Return (x, y) of the center of cell containing provided text 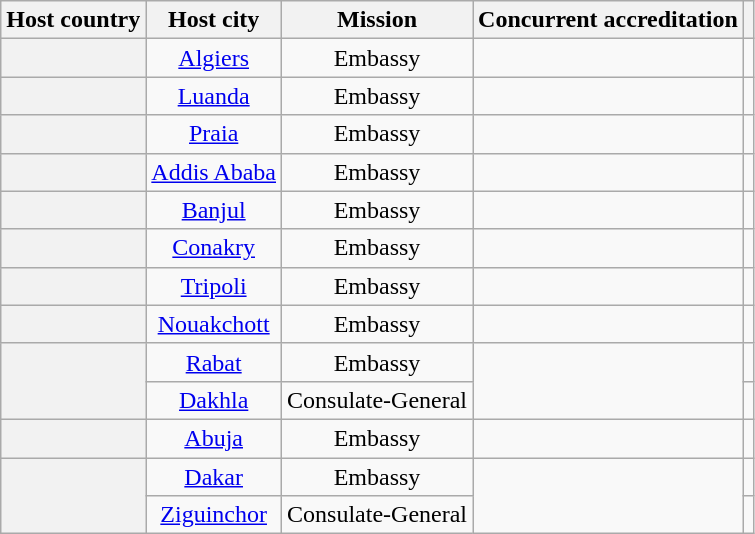
Luanda (214, 96)
Tripoli (214, 286)
Praia (214, 134)
Ziguinchor (214, 515)
Conakry (214, 248)
Algiers (214, 58)
Nouakchott (214, 324)
Banjul (214, 210)
Rabat (214, 362)
Mission (378, 20)
Host city (214, 20)
Addis Ababa (214, 172)
Concurrent accreditation (608, 20)
Dakhla (214, 400)
Dakar (214, 477)
Host country (74, 20)
Abuja (214, 438)
